Return (X, Y) of the center of cell containing provided text 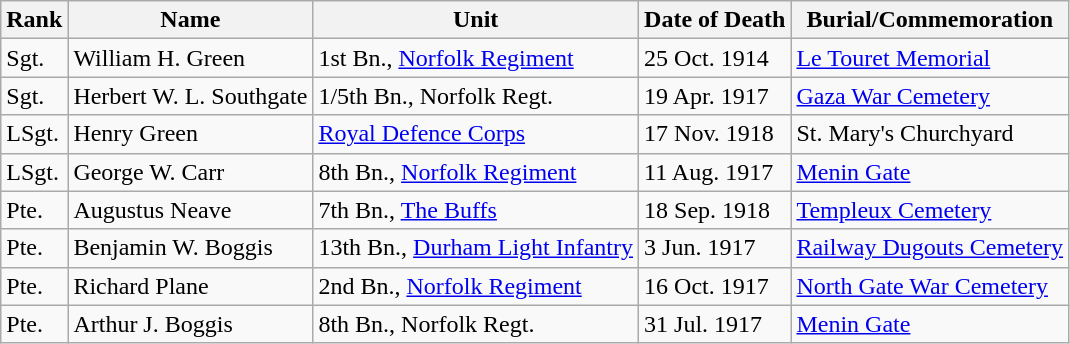
19 Apr. 1917 (715, 96)
Templeux Cemetery (930, 210)
Burial/Commemoration (930, 20)
Royal Defence Corps (476, 134)
Le Touret Memorial (930, 58)
11 Aug. 1917 (715, 172)
Gaza War Cemetery (930, 96)
31 Jul. 1917 (715, 324)
Benjamin W. Boggis (190, 248)
25 Oct. 1914 (715, 58)
1/5th Bn., Norfolk Regt. (476, 96)
Date of Death (715, 20)
8th Bn., Norfolk Regiment (476, 172)
North Gate War Cemetery (930, 286)
3 Jun. 1917 (715, 248)
18 Sep. 1918 (715, 210)
Railway Dugouts Cemetery (930, 248)
Arthur J. Boggis (190, 324)
16 Oct. 1917 (715, 286)
St. Mary's Churchyard (930, 134)
Herbert W. L. Southgate (190, 96)
Unit (476, 20)
Augustus Neave (190, 210)
Henry Green (190, 134)
Name (190, 20)
George W. Carr (190, 172)
1st Bn., Norfolk Regiment (476, 58)
17 Nov. 1918 (715, 134)
7th Bn., The Buffs (476, 210)
Richard Plane (190, 286)
William H. Green (190, 58)
13th Bn., Durham Light Infantry (476, 248)
Rank (34, 20)
8th Bn., Norfolk Regt. (476, 324)
2nd Bn., Norfolk Regiment (476, 286)
